Scan for the cell matching the given text and deliver its [x, y] coordinate at center. 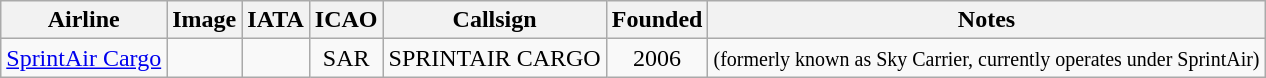
Airline [84, 20]
Founded [657, 20]
SAR [346, 58]
IATA [276, 20]
Image [204, 20]
SPRINTAIR CARGO [494, 58]
2006 [657, 58]
ICAO [346, 20]
(formerly known as Sky Carrier, currently operates under SprintAir) [986, 58]
Callsign [494, 20]
SprintAir Cargo [84, 58]
Notes [986, 20]
